Locate the cell with the specified text and output its (X, Y) center coordinate. 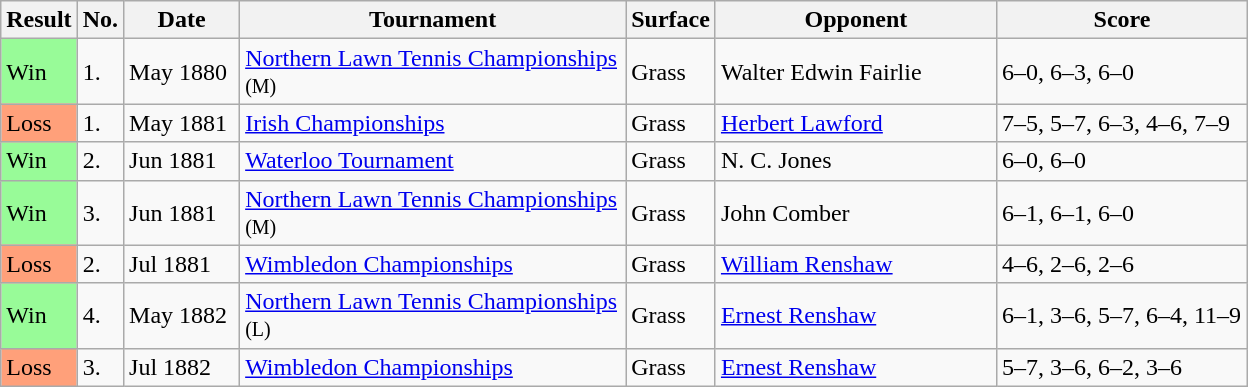
7–5, 5–7, 6–3, 4–6, 7–9 (1122, 123)
Jul 1881 (182, 264)
6–0, 6–3, 6–0 (1122, 72)
Opponent (856, 20)
6–1, 3–6, 5–7, 6–4, 11–9 (1122, 316)
Waterloo Tournament (433, 161)
Date (182, 20)
No. (100, 20)
Walter Edwin Fairlie (856, 72)
N. C. Jones (856, 161)
4–6, 2–6, 2–6 (1122, 264)
6–1, 6–1, 6–0 (1122, 212)
John Comber (856, 212)
William Renshaw (856, 264)
Northern Lawn Tennis Championships (L) (433, 316)
6–0, 6–0 (1122, 161)
4. (100, 316)
Irish Championships (433, 123)
Result (39, 20)
Herbert Lawford (856, 123)
May 1881 (182, 123)
Jul 1882 (182, 367)
Surface (671, 20)
May 1880 (182, 72)
Tournament (433, 20)
Score (1122, 20)
5–7, 3–6, 6–2, 3–6 (1122, 367)
May 1882 (182, 316)
